Return (x, y) of the center of cell containing provided text 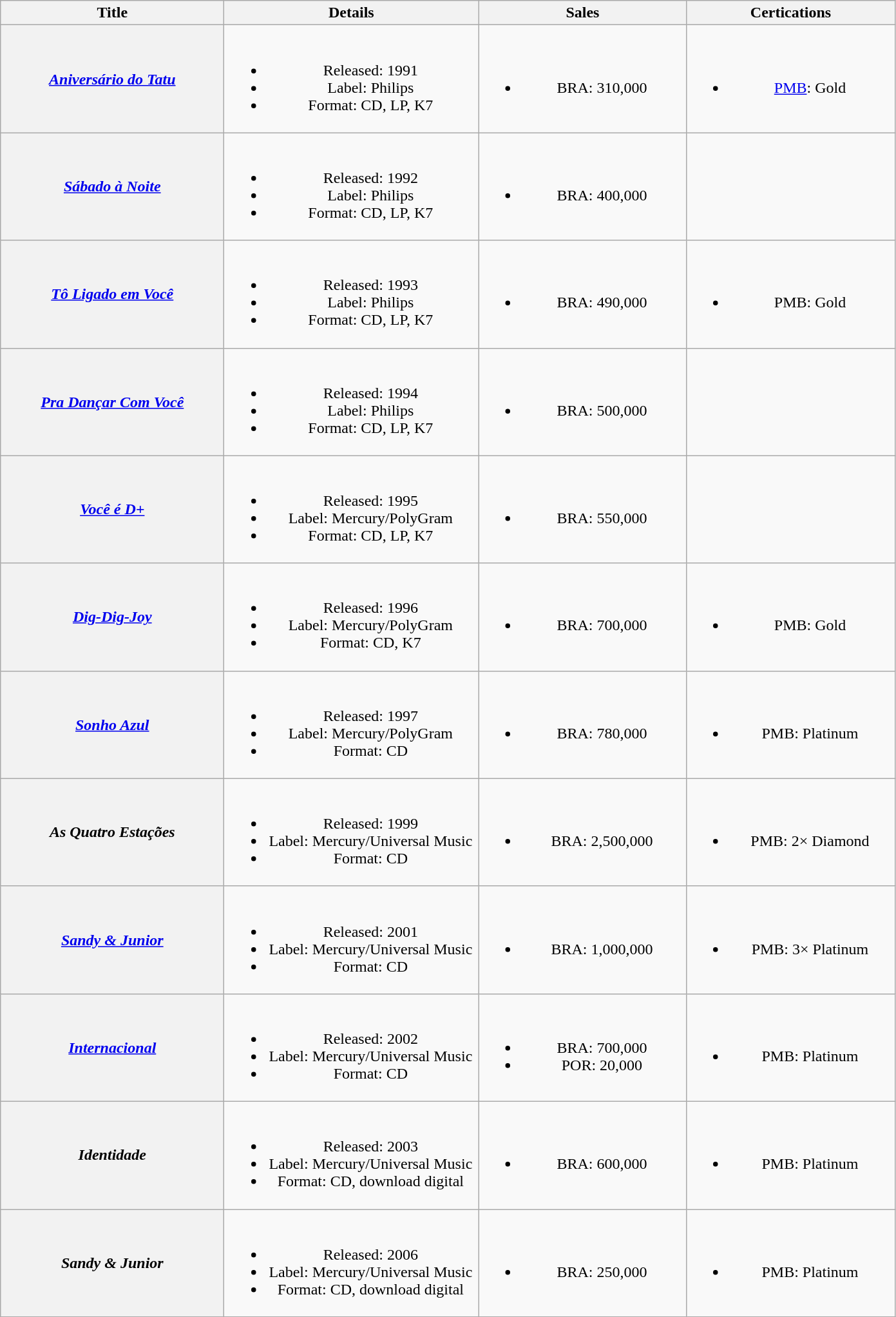
BRA: 600,000 (582, 1155)
Sonho Azul (112, 724)
Details (352, 13)
Aniversário do Tatu (112, 79)
PMB: 2× Diamond (791, 832)
Você é D+ (112, 509)
BRA: 1,000,000 (582, 939)
Sales (582, 13)
Pra Dançar Com Você (112, 402)
Released: 2003Label: Mercury/Universal MusicFormat: CD, download digital (352, 1155)
PMB: 3× Platinum (791, 939)
Released: 1999Label: Mercury/Universal MusicFormat: CD (352, 832)
Internacional (112, 1048)
BRA: 400,000 (582, 187)
Released: 1993Label: PhilipsFormat: CD, LP, K7 (352, 294)
Released: 1995Label: Mercury/PolyGramFormat: CD, LP, K7 (352, 509)
BRA: 700,000 (582, 617)
Released: 1992Label: PhilipsFormat: CD, LP, K7 (352, 187)
Released: 1994Label: PhilipsFormat: CD, LP, K7 (352, 402)
Released: 2002Label: Mercury/Universal MusicFormat: CD (352, 1048)
BRA: 780,000 (582, 724)
Identidade (112, 1155)
Tô Ligado em Você (112, 294)
As Quatro Estações (112, 832)
BRA: 2,500,000 (582, 832)
Sábado à Noite (112, 187)
Dig-Dig-Joy (112, 617)
BRA: 490,000 (582, 294)
BRA: 700,000POR: 20,000 (582, 1048)
Released: 1996Label: Mercury/PolyGramFormat: CD, K7 (352, 617)
BRA: 500,000 (582, 402)
BRA: 310,000 (582, 79)
Released: 1997Label: Mercury/PolyGramFormat: CD (352, 724)
BRA: 250,000 (582, 1263)
Released: 2001Label: Mercury/Universal MusicFormat: CD (352, 939)
Released: 1991Label: PhilipsFormat: CD, LP, K7 (352, 79)
Released: 2006Label: Mercury/Universal MusicFormat: CD, download digital (352, 1263)
BRA: 550,000 (582, 509)
Title (112, 13)
Certications (791, 13)
